Find where the given text appears and provide that cell's center as [X, Y] coordinate. 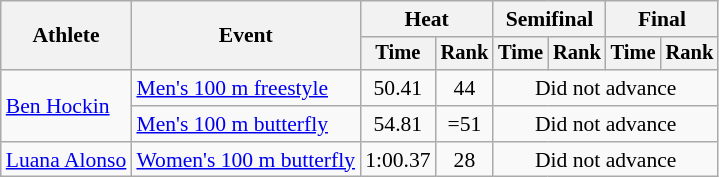
50.41 [398, 88]
Ben Hockin [66, 106]
Men's 100 m butterfly [246, 124]
44 [465, 88]
=51 [465, 124]
Semifinal [549, 19]
Event [246, 36]
Athlete [66, 36]
Heat [426, 19]
54.81 [398, 124]
Men's 100 m freestyle [246, 88]
Final [662, 19]
